Search for the cell housing the specified text and yield its [X, Y] center coordinate. 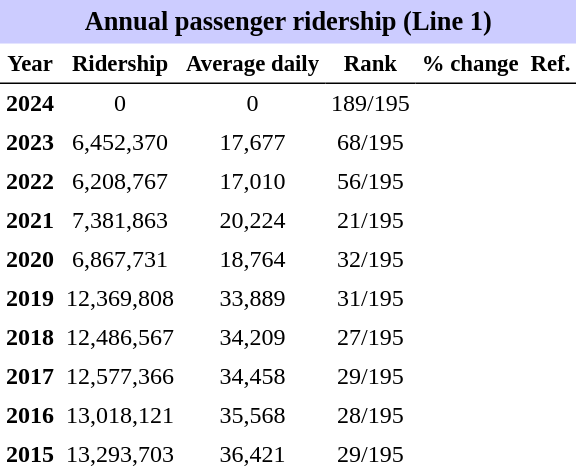
35,568 [252, 416]
28/195 [370, 416]
18,764 [252, 260]
Ridership [120, 64]
34,458 [252, 376]
2016 [30, 416]
21/195 [370, 220]
189/195 [370, 104]
12,577,366 [120, 376]
29/195 [370, 376]
2020 [30, 260]
6,452,370 [120, 142]
7,381,863 [120, 220]
31/195 [370, 298]
6,867,731 [120, 260]
34,209 [252, 338]
68/195 [370, 142]
Year [30, 64]
2018 [30, 338]
Rank [370, 64]
2024 [30, 104]
12,486,567 [120, 338]
32/195 [370, 260]
Average daily [252, 64]
6,208,767 [120, 182]
2022 [30, 182]
13,018,121 [120, 416]
17,677 [252, 142]
17,010 [252, 182]
2019 [30, 298]
2021 [30, 220]
2017 [30, 376]
56/195 [370, 182]
27/195 [370, 338]
Annual passenger ridership (Line 1) [288, 22]
33,889 [252, 298]
12,369,808 [120, 298]
20,224 [252, 220]
2023 [30, 142]
% change [470, 64]
